Locate the cell with the specified text and output its [x, y] center coordinate. 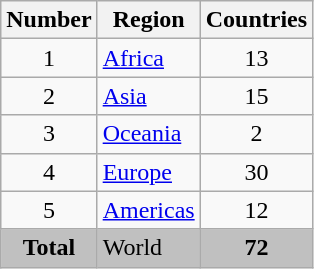
Asia [148, 96]
Africa [148, 58]
30 [256, 172]
Oceania [148, 134]
15 [256, 96]
Europe [148, 172]
World [148, 248]
Total [49, 248]
12 [256, 210]
5 [49, 210]
13 [256, 58]
Americas [148, 210]
3 [49, 134]
Number [49, 20]
1 [49, 58]
Region [148, 20]
72 [256, 248]
Countries [256, 20]
4 [49, 172]
